Pinpoint the cell where the given text exists, returning its [X, Y] midpoint coordinate. 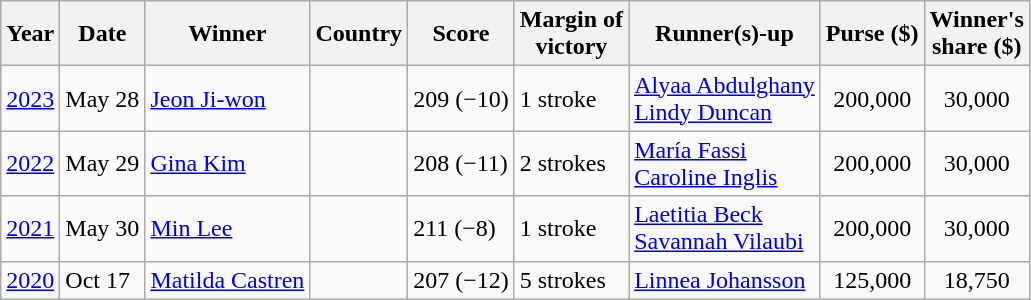
Oct 17 [102, 280]
2023 [30, 98]
Runner(s)-up [725, 34]
María Fassi Caroline Inglis [725, 164]
May 29 [102, 164]
5 strokes [571, 280]
Alyaa Abdulghany Lindy Duncan [725, 98]
211 (−8) [462, 228]
18,750 [976, 280]
Margin ofvictory [571, 34]
208 (−11) [462, 164]
Min Lee [228, 228]
Matilda Castren [228, 280]
May 30 [102, 228]
2020 [30, 280]
Winner [228, 34]
Purse ($) [872, 34]
Year [30, 34]
209 (−10) [462, 98]
125,000 [872, 280]
2022 [30, 164]
Jeon Ji-won [228, 98]
May 28 [102, 98]
Linnea Johansson [725, 280]
Gina Kim [228, 164]
Laetitia Beck Savannah Vilaubi [725, 228]
Country [359, 34]
207 (−12) [462, 280]
2 strokes [571, 164]
Winner'sshare ($) [976, 34]
Date [102, 34]
2021 [30, 228]
Score [462, 34]
